Identify which cell holds the provided text, then report its (X, Y) central coordinate. 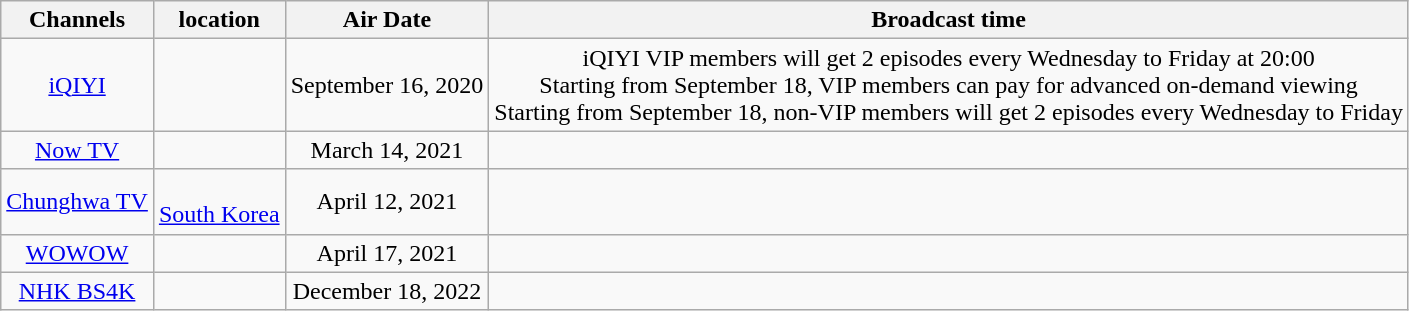
March 14, 2021 (387, 150)
South Korea (219, 202)
location (219, 20)
April 17, 2021 (387, 253)
WOWOW (78, 253)
Broadcast time (949, 20)
April 12, 2021 (387, 202)
Air Date (387, 20)
Channels (78, 20)
Now TV (78, 150)
Chunghwa TV (78, 202)
iQIYI (78, 85)
September 16, 2020 (387, 85)
NHK BS4K (78, 291)
December 18, 2022 (387, 291)
